Pinpoint the cell where the given text exists, returning its (X, Y) midpoint coordinate. 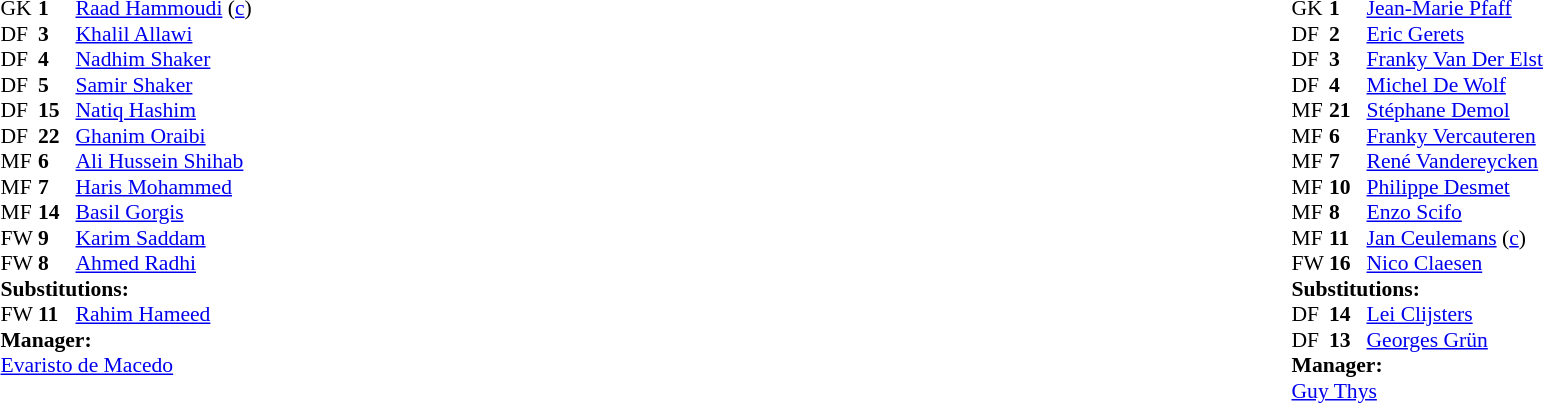
Karim Saddam (164, 238)
Lei Clijsters (1455, 315)
Ahmed Radhi (164, 263)
13 (1348, 340)
10 (1348, 187)
16 (1348, 263)
Evaristo de Macedo (126, 365)
15 (57, 111)
Haris Mohammed (164, 187)
22 (57, 136)
René Vandereycken (1455, 161)
Ali Hussein Shihab (164, 161)
Georges Grün (1455, 340)
Samir Shaker (164, 85)
Khalil Allawi (164, 34)
2 (1348, 34)
Michel De Wolf (1455, 85)
Eric Gerets (1455, 34)
Philippe Desmet (1455, 187)
9 (57, 238)
Franky Vercauteren (1455, 136)
Rahim Hameed (164, 315)
5 (57, 85)
Basil Gorgis (164, 213)
Ghanim Oraibi (164, 136)
Stéphane Demol (1455, 111)
Franky Van Der Elst (1455, 59)
Enzo Scifo (1455, 213)
Natiq Hashim (164, 111)
Nico Claesen (1455, 263)
Nadhim Shaker (164, 59)
Jan Ceulemans (c) (1455, 238)
21 (1348, 111)
